Capture the cell that displays the provided text and extract its [X, Y] central coordinate. 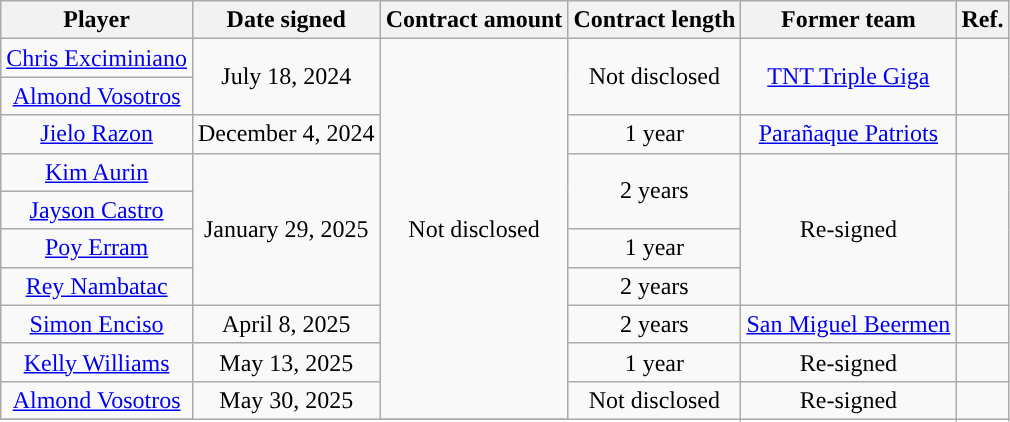
Rey Nambatac [97, 286]
Poy Erram [97, 248]
Contract amount [474, 20]
Former team [848, 20]
January 29, 2025 [286, 229]
TNT Triple Giga [848, 77]
July 18, 2024 [286, 77]
Kim Aurin [97, 172]
Jielo Razon [97, 134]
Simon Enciso [97, 324]
December 4, 2024 [286, 134]
Date signed [286, 20]
Kelly Williams [97, 362]
Chris Exciminiano [97, 58]
April 8, 2025 [286, 324]
May 30, 2025 [286, 400]
Contract length [654, 20]
San Miguel Beermen [848, 324]
Parañaque Patriots [848, 134]
Jayson Castro [97, 210]
Player [97, 20]
May 13, 2025 [286, 362]
Ref. [982, 20]
